Extract the [X, Y] coordinate from the center of the cell holding the provided text.  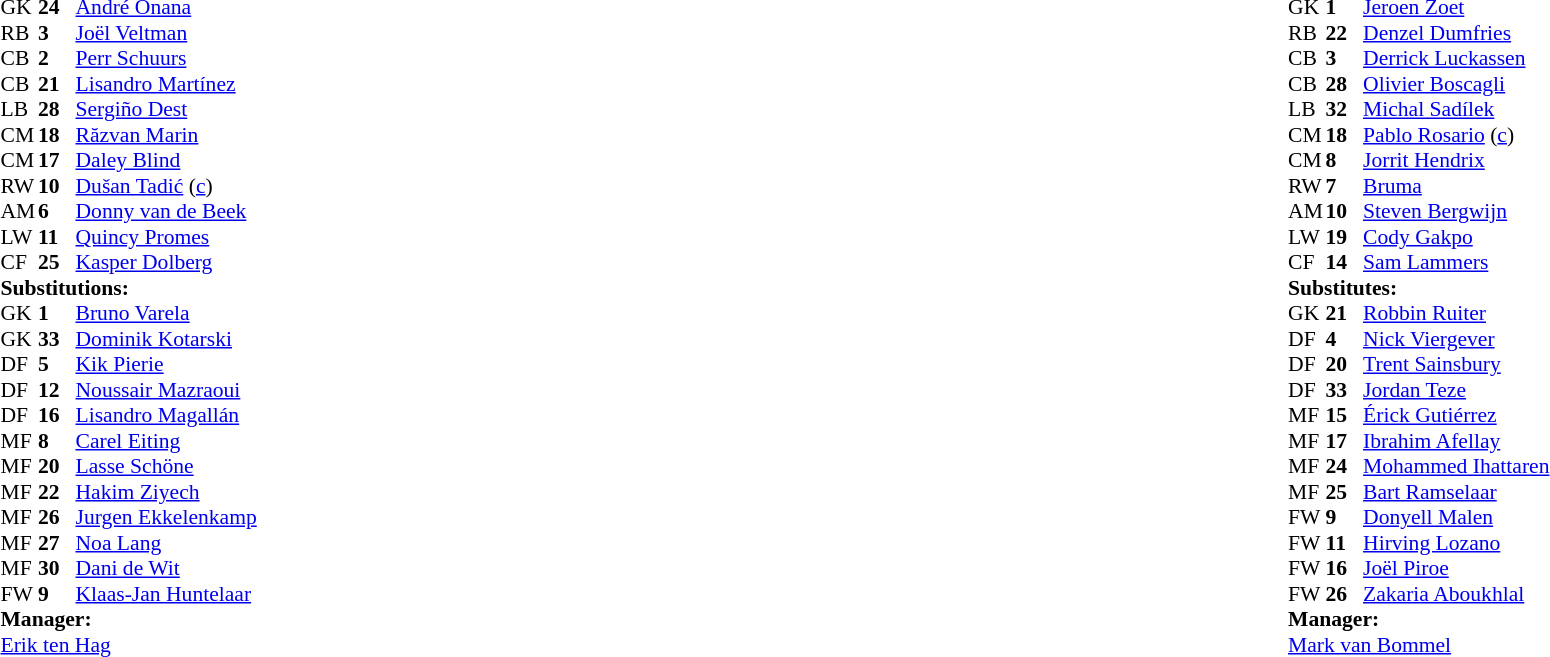
2 [57, 59]
Hirving Lozano [1456, 543]
Mohammed Ihattaren [1456, 467]
Érick Gutiérrez [1456, 415]
Dani de Wit [166, 569]
15 [1345, 415]
Perr Schuurs [166, 59]
Carel Eiting [166, 441]
30 [57, 569]
Daley Blind [166, 161]
7 [1345, 186]
Klaas-Jan Huntelaar [166, 594]
Noussair Mazraoui [166, 390]
Pablo Rosario (c) [1456, 135]
Răzvan Marin [166, 135]
Michal Sadílek [1456, 109]
Zakaria Aboukhlal [1456, 594]
Nick Viergever [1456, 339]
Kasper Dolberg [166, 263]
Dominik Kotarski [166, 339]
5 [57, 365]
Donny van de Beek [166, 211]
Sam Lammers [1456, 263]
Derrick Luckassen [1456, 59]
Steven Bergwijn [1456, 211]
Bart Ramselaar [1456, 492]
32 [1345, 109]
Lisandro Magallán [166, 415]
6 [57, 211]
Jurgen Ekkelenkamp [166, 517]
24 [1345, 467]
12 [57, 390]
Trent Sainsbury [1456, 365]
1 [57, 313]
Sergiño Dest [166, 109]
Joël Veltman [166, 33]
Lasse Schöne [166, 467]
Jordan Teze [1456, 390]
Robbin Ruiter [1456, 313]
14 [1345, 263]
Joël Piroe [1456, 569]
Cody Gakpo [1456, 237]
19 [1345, 237]
Noa Lang [166, 543]
Substitutions: [128, 288]
4 [1345, 339]
Substitutes: [1418, 288]
Jorrit Hendrix [1456, 161]
Denzel Dumfries [1456, 33]
Dušan Tadić (c) [166, 186]
Olivier Boscagli [1456, 84]
Bruma [1456, 186]
Donyell Malen [1456, 517]
Kik Pierie [166, 365]
Quincy Promes [166, 237]
Bruno Varela [166, 313]
27 [57, 543]
Lisandro Martínez [166, 84]
Ibrahim Afellay [1456, 441]
Hakim Ziyech [166, 492]
